Locate the cell with the specified text and output its (x, y) center coordinate. 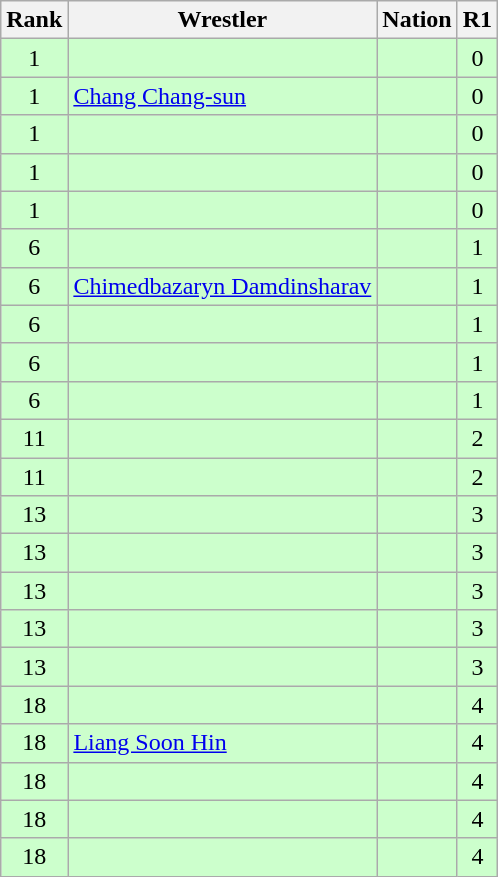
Chang Chang-sun (222, 96)
Chimedbazaryn Damdinsharav (222, 286)
Wrestler (222, 20)
Rank (34, 20)
Nation (417, 20)
Liang Soon Hin (222, 743)
R1 (477, 20)
